Pinpoint the cell where the given text exists, returning its (x, y) midpoint coordinate. 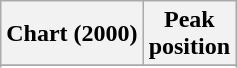
Peakposition (189, 34)
Chart (2000) (72, 34)
